Extract the [X, Y] coordinate from the center of the cell holding the provided text.  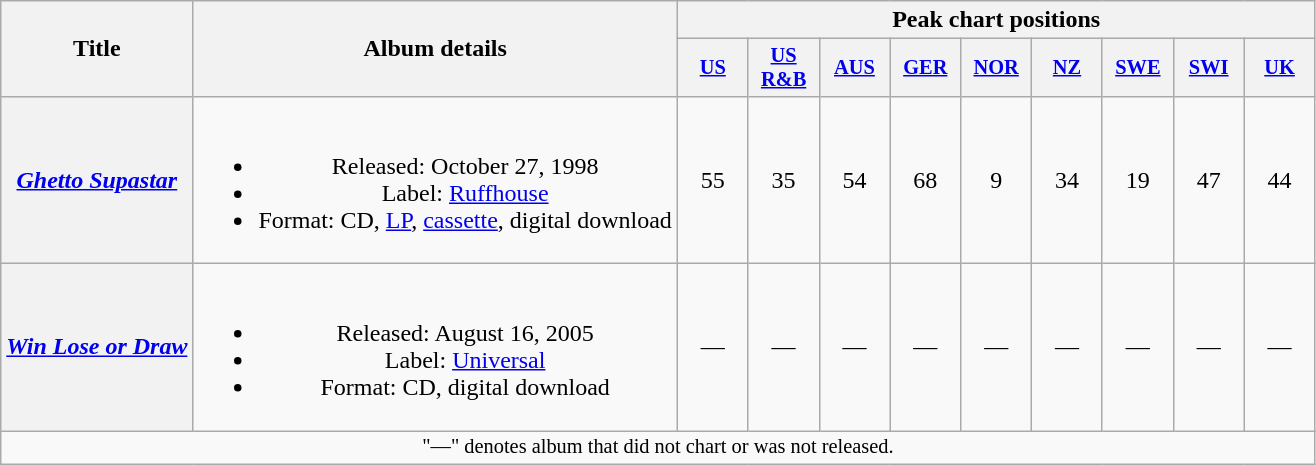
SWI [1208, 68]
GER [926, 68]
NOR [996, 68]
9 [996, 180]
44 [1280, 180]
Peak chart positions [996, 20]
19 [1138, 180]
34 [1068, 180]
NZ [1068, 68]
UK [1280, 68]
Album details [435, 49]
Released: October 27, 1998Label: RuffhouseFormat: CD, LP, cassette, digital download [435, 180]
USR&B [784, 68]
AUS [854, 68]
35 [784, 180]
55 [712, 180]
Win Lose or Draw [97, 348]
68 [926, 180]
US [712, 68]
47 [1208, 180]
54 [854, 180]
Title [97, 49]
Released: August 16, 2005Label: UniversalFormat: CD, digital download [435, 348]
SWE [1138, 68]
"—" denotes album that did not chart or was not released. [658, 448]
Ghetto Supastar [97, 180]
